Capture the cell that displays the provided text and extract its (X, Y) central coordinate. 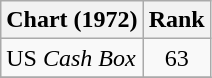
Chart (1972) (72, 20)
Rank (176, 20)
US Cash Box (72, 58)
63 (176, 58)
